Identify which cell holds the provided text, then report its [x, y] central coordinate. 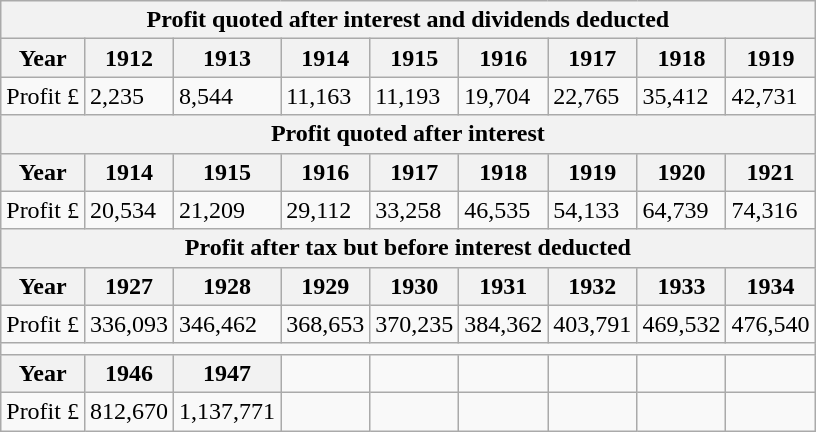
2,235 [128, 96]
8,544 [228, 96]
11,163 [326, 96]
370,235 [414, 324]
42,731 [770, 96]
1947 [228, 373]
Profit quoted after interest [408, 134]
476,540 [770, 324]
22,765 [592, 96]
346,462 [228, 324]
1932 [592, 286]
33,258 [414, 210]
1929 [326, 286]
19,704 [504, 96]
336,093 [128, 324]
1931 [504, 286]
368,653 [326, 324]
64,739 [682, 210]
20,534 [128, 210]
74,316 [770, 210]
403,791 [592, 324]
Profit quoted after interest and dividends deducted [408, 20]
Profit after tax but before interest deducted [408, 248]
11,193 [414, 96]
469,532 [682, 324]
54,133 [592, 210]
29,112 [326, 210]
1,137,771 [228, 411]
1920 [682, 172]
1928 [228, 286]
1912 [128, 58]
1934 [770, 286]
21,209 [228, 210]
1913 [228, 58]
1946 [128, 373]
384,362 [504, 324]
812,670 [128, 411]
46,535 [504, 210]
1933 [682, 286]
1930 [414, 286]
1921 [770, 172]
1927 [128, 286]
35,412 [682, 96]
